From the cell containing the given text, extract its center point as [x, y] coordinate. 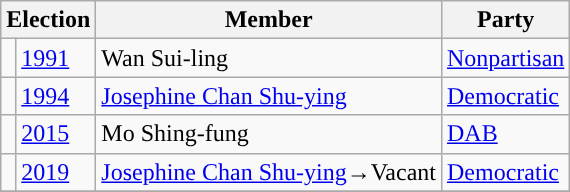
Mo Shing-fung [269, 134]
DAB [505, 134]
2015 [56, 134]
2019 [56, 172]
Party [505, 20]
Wan Sui-ling [269, 58]
Election [48, 20]
Josephine Chan Shu-ying [269, 96]
1991 [56, 58]
Nonpartisan [505, 58]
Josephine Chan Shu-ying→Vacant [269, 172]
Member [269, 20]
1994 [56, 96]
